Provide the [X, Y] coordinate of the cell's center where the given text is located.  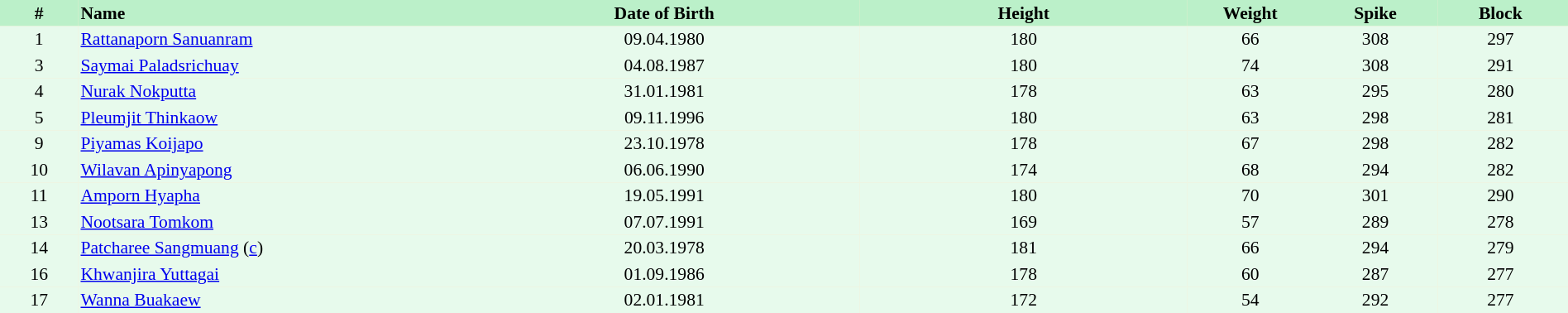
09.11.1996 [664, 118]
09.04.1980 [664, 40]
Height [1024, 13]
174 [1024, 170]
279 [1500, 248]
04.08.1987 [664, 65]
Date of Birth [664, 13]
Weight [1250, 13]
287 [1374, 274]
Block [1500, 13]
74 [1250, 65]
Khwanjira Yuttagai [273, 274]
172 [1024, 300]
297 [1500, 40]
07.07.1991 [664, 222]
11 [39, 195]
291 [1500, 65]
16 [39, 274]
20.03.1978 [664, 248]
281 [1500, 118]
13 [39, 222]
57 [1250, 222]
68 [1250, 170]
4 [39, 91]
Nootsara Tomkom [273, 222]
# [39, 13]
181 [1024, 248]
Patcharee Sangmuang (c) [273, 248]
278 [1500, 222]
295 [1374, 91]
60 [1250, 274]
Wilavan Apinyapong [273, 170]
67 [1250, 144]
02.01.1981 [664, 300]
1 [39, 40]
Name [273, 13]
17 [39, 300]
289 [1374, 222]
14 [39, 248]
Nurak Nokputta [273, 91]
23.10.1978 [664, 144]
169 [1024, 222]
19.05.1991 [664, 195]
280 [1500, 91]
301 [1374, 195]
Pleumjit Thinkaow [273, 118]
3 [39, 65]
Spike [1374, 13]
Rattanaporn Sanuanram [273, 40]
10 [39, 170]
70 [1250, 195]
Amporn Hyapha [273, 195]
9 [39, 144]
31.01.1981 [664, 91]
5 [39, 118]
Piyamas Koijapo [273, 144]
06.06.1990 [664, 170]
292 [1374, 300]
Wanna Buakaew [273, 300]
290 [1500, 195]
Saymai Paladsrichuay [273, 65]
01.09.1986 [664, 274]
54 [1250, 300]
